Scan for the cell matching the given text and deliver its (X, Y) coordinate at center. 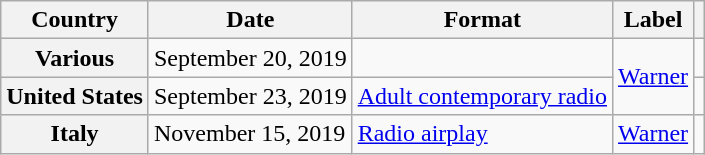
Country (75, 20)
September 20, 2019 (250, 58)
November 15, 2019 (250, 134)
Radio airplay (482, 134)
Date (250, 20)
Label (652, 20)
United States (75, 96)
Italy (75, 134)
Adult contemporary radio (482, 96)
Format (482, 20)
Various (75, 58)
September 23, 2019 (250, 96)
